Detect which cell encompasses the target text, then output its (X, Y) center coordinate. 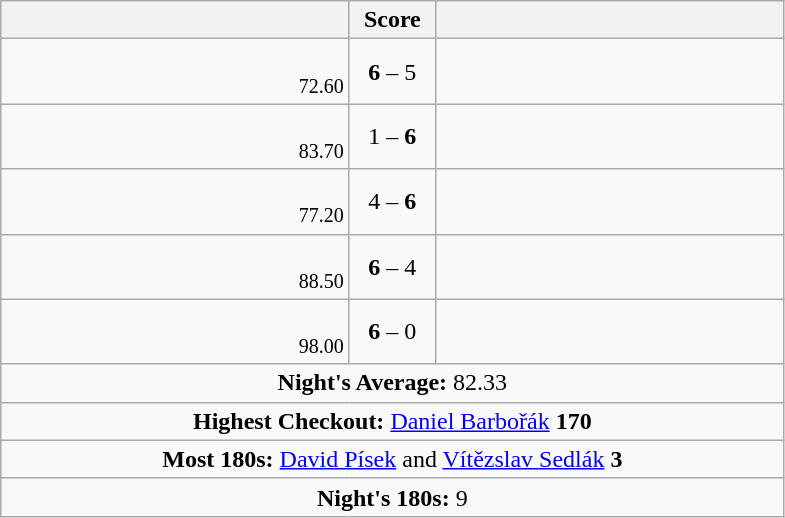
72.60 (176, 72)
Highest Checkout: Daniel Barbořák 170 (392, 421)
Most 180s: David Písek and Vítězslav Sedlák 3 (392, 459)
4 – 6 (392, 202)
6 – 0 (392, 332)
83.70 (176, 136)
1 – 6 (392, 136)
6 – 4 (392, 266)
Score (392, 20)
77.20 (176, 202)
Night's 180s: 9 (392, 497)
Night's Average: 82.33 (392, 383)
6 – 5 (392, 72)
88.50 (176, 266)
98.00 (176, 332)
